From the cell containing the given text, extract its center point as [X, Y] coordinate. 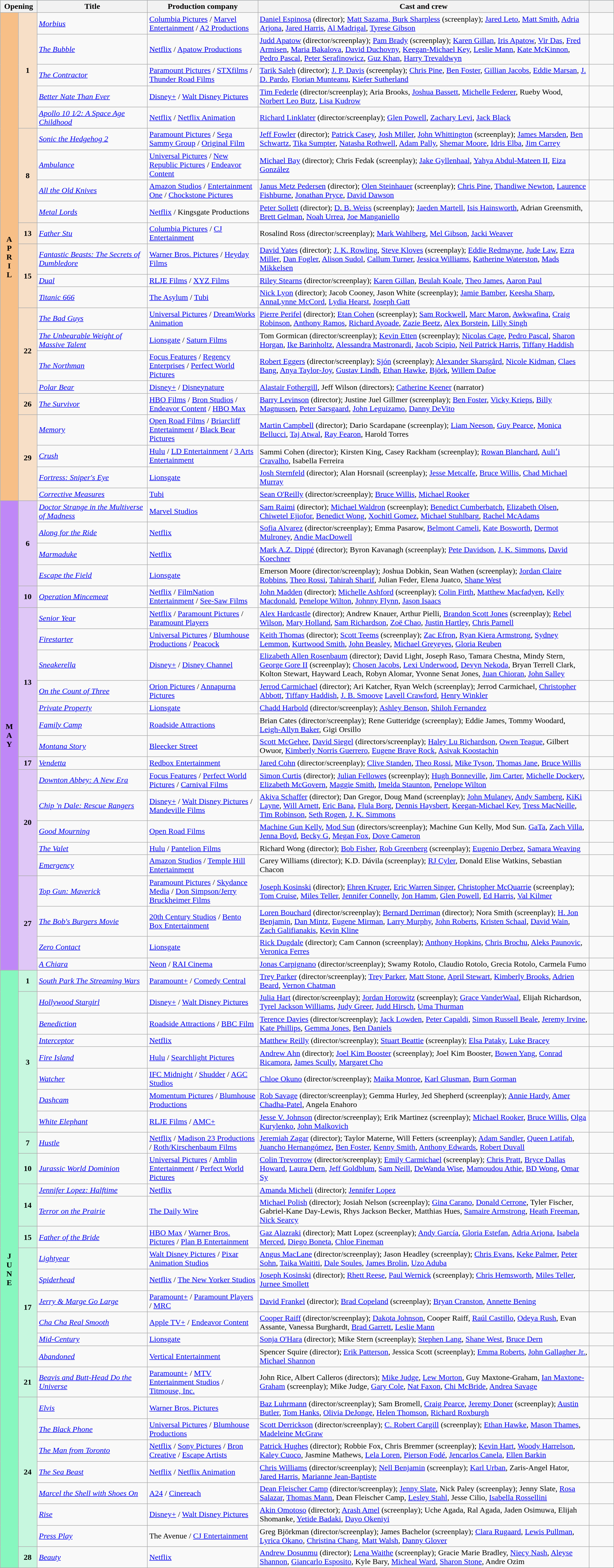
Riley Stearns (director/screenplay); Karen Gillan, Beulah Koale, Theo James, Aaron Paul [423, 281]
Production company [203, 7]
On the Count of Three [92, 691]
The Valet [92, 848]
Vertical Entertainment [203, 1356]
Hollywood Stargirl [92, 1002]
Tim Federle (director/screenplay); Aria Brooks, Joshua Bassett, Michelle Federer, Rueby Wood, Norbert Leo Butz, Lisa Kudrow [423, 96]
The Bubble [92, 49]
Cha Cha Real Smooth [92, 1322]
The Black Phone [92, 1429]
Marcel the Shell with Shoes On [92, 1494]
Polar Bear [92, 387]
Downton Abbey: A New Era [92, 780]
Andrew Ahn (director); Joel Kim Booster (screenplay); Joel Kim Booster, Bowen Yang, Conrad Ricamora, James Scully, Margaret Cho [423, 1057]
Father of the Bride [92, 1237]
Rise [92, 1515]
Beavis and Butt-Head Do the Universe [92, 1382]
Martin Campbell (director); Dario Scardapane (screenplay); Liam Neeson, Guy Pearce, Monica Bellucci, Taj Atwal, Ray Fearon, Harold Torres [423, 430]
Open Road Films / Briarcliff Entertainment / Black Bear Pictures [203, 430]
The Sea Beast [92, 1472]
Marvel Studios [203, 511]
Gaz Alazraki (director); Matt Lopez (screenplay); Andy García, Gloria Estefan, Adria Arjona, Isabela Merced, Diego Boneta, Chloe Fineman [423, 1237]
Spencer Squire (director); Erik Patterson, Jessica Scott (screenplay); Emma Roberts, John Gallagher Jr., Michael Shannon [423, 1356]
Netflix / FilmNation Entertainment / See-Saw Films [203, 596]
Family Camp [92, 724]
The Unbearable Weight of Massive Talent [92, 340]
The Contractor [92, 75]
Mid-Century [92, 1339]
28 [28, 1557]
Better Nate Than Ever [92, 96]
Scott Derrickson (director/screenplay); C. Robert Cargill (screenplay); Ethan Hawke, Mason Thames, Madeleine McGraw [423, 1429]
Netflix / Paramount Pictures / Paramount Players [203, 618]
26 [28, 404]
The Daily Wire [203, 1211]
Sneakerella [92, 665]
Top Gun: Maverick [92, 891]
Walt Disney Pictures / Pixar Animation Studios [203, 1259]
Netflix / Kingsgate Productions [203, 212]
Netflix / Apatow Productions [203, 49]
Sofia Alvarez (director/screenplay); Emma Pasarow, Belmont Cameli, Kate Bosworth, Dermot Mulroney, Andie MacDowell [423, 533]
Ambulance [92, 165]
Hulu / Searchlight Pictures [203, 1057]
Terence Davies (director/screenplay); Jack Lowden, Peter Capaldi, Simon Russell Beale, Jeremy Irvine, Kate Phillips, Gemma Jones, Ben Daniels [423, 1024]
Jonas Carpignano (director/screenplay); Swamy Rotolo, Claudio Rotolo, Grecia Rotolo, Carmela Fumo [423, 964]
Disney+ / Disneynature [203, 387]
Disney+ / Walt Disney Pictures / Mandeville Films [203, 806]
Warner Bros. Pictures [203, 1408]
Memory [92, 430]
Redbox Entertainment [203, 763]
Fire Island [92, 1057]
Josh Sternfeld (director); Alan Horsnail (screenplay); Jesse Metcalfe, Bruce Willis, Chad Michael Murray [423, 478]
3 [28, 1062]
The Avenue / CJ Entertainment [203, 1536]
Jerry & Marge Go Large [92, 1301]
Paramount Pictures / STXfilms / Thunder Road Films [203, 75]
29 [28, 458]
Carey Williams (director); K.D. Dávila (screenplay); RJ Cyler, Donald Elise Watkins, Sebastian Chacon [423, 866]
Lionsgate / Saturn Films [203, 340]
6 [28, 543]
Emergency [92, 866]
Rick Dugdale (director); Cam Cannon (screenplay); Anthony Hopkins, Chris Brochu, Aleks Paunovic, Veronica Ferres [423, 947]
Crush [92, 456]
Fortress: Sniper's Eye [92, 478]
Open Road Films [203, 831]
Daniel Espinosa (director); Matt Sazama, Burk Sharpless (screenplay); Jared Leto, Matt Smith, Adria Arjona, Jared Harris, Al Madrigal, Tyrese Gibson [423, 24]
Alastair Fothergill, Jeff Wilson (directors); Catherine Keener (narrator) [423, 387]
Press Play [92, 1536]
Jurassic World Dominion [92, 1169]
Apollo 10 1⁄2: A Space Age Childhood [92, 117]
Good Mourning [92, 831]
A24 / Cinereach [203, 1494]
Father Stu [92, 233]
David Frankel (director); Brad Copeland (screenplay); Bryan Cranston, Annette Bening [423, 1301]
Paramount Pictures / Skydance Media / Don Simpson/Jerry Bruckheimer Films [203, 891]
Cast and crew [423, 7]
Doctor Strange in the Multiverse of Madness [92, 511]
27 [28, 923]
Senior Year [92, 618]
Chadd Harbold (director/screenplay); Ashley Benson, Shiloh Fernandez [423, 708]
Momentum Pictures / Blumhouse Productions [203, 1100]
Roadside Attractions [203, 724]
Nick Lyon (director); Jacob Cooney, Jason White (screenplay); Jamie Bamber, Keesha Sharp, AnnaLynne McCord, Lydia Hearst, Joseph Gatt [423, 297]
Spiderhead [92, 1280]
8 [28, 175]
14 [28, 1205]
Universal Pictures / New Republic Pictures / Endeavor Content [203, 165]
Bleecker Street [203, 746]
Hustle [92, 1143]
Mark A.Z. Dippé (director); Byron Kavanagh (screenplay); Pete Davidson, J. K. Simmons, David Koechner [423, 554]
RLJE Films / XYZ Films [203, 281]
Firestarter [92, 639]
Joseph Kosinski (director); Rhett Reese, Paul Wernick (screenplay); Chris Hemsworth, Miles Teller, Jurnee Smollett [423, 1280]
Warner Bros. Pictures / Heyday Films [203, 259]
A Chiara [92, 964]
Netflix / Sony Pictures / Bron Creative / Escape Artists [203, 1450]
Focus Features / Perfect World Pictures / Carnival Films [203, 780]
Disney+ / Disney Channel [203, 665]
Abandoned [92, 1356]
Jared Cohn (director/screenplay); Clive Standen, Theo Rossi, Mike Tyson, Thomas Jane, Bruce Willis [423, 763]
APRIL [9, 257]
Hulu / Pantelion Films [203, 848]
Paramount+ / MTV Entertainment Studios / Titmouse, Inc. [203, 1382]
Elvis [92, 1408]
The Survivor [92, 404]
Fantastic Beasts: The Secrets of Dumbledore [92, 259]
Columbia Pictures / CJ Entertainment [203, 233]
HBO Films / Bron Studios / Endeavor Content / HBO Max [203, 404]
Universal Pictures / DreamWorks Animation [203, 319]
Richard Linklater (director/screenplay); Glen Powell, Zachary Levi, Jack Black [423, 117]
Marmaduke [92, 554]
Janus Metz Pedersen (director); Olen Steinhauer (screenplay); Chris Pine, Thandiwe Newton, Laurence Fishburne, Jonathan Pryce, David Dawson [423, 190]
MAY [9, 736]
Netflix / The New Yorker Studios [203, 1280]
20th Century Studios / Bento Box Entertainment [203, 921]
Amazon Studios / Entertainment One / Chockstone Pictures [203, 190]
Neon / RAI Cinema [203, 964]
Amanda Micheli (director); Jennifer Lopez [423, 1190]
Paramount+ / Comedy Central [203, 981]
Jesse V. Johnson (director/screenplay); Erik Martinez (screenplay); Michael Rooker, Bruce Willis, Olga Kurylenko, John Malkovich [423, 1121]
7 [28, 1143]
Terror on the Prairie [92, 1211]
The Bob's Burgers Movie [92, 921]
Michael Bay (director); Chris Fedak (screenplay); Jake Gyllenhaal, Yahya Abdul-Mateen II, Eiza González [423, 165]
The Man from Toronto [92, 1450]
Corrective Measures [92, 494]
White Elephant [92, 1121]
Sonic the Hedgehog 2 [92, 139]
The Bad Guys [92, 319]
Beauty [92, 1557]
South Park The Streaming Wars [92, 981]
21 [28, 1382]
Sean O'Reilly (director/screenplay); Bruce Willis, Michael Rooker [423, 494]
Montana Story [92, 746]
Hulu / LD Entertainment / 3 Arts Entertainment [203, 456]
Tubi [203, 494]
Chip 'n Dale: Rescue Rangers [92, 806]
Jennifer Lopez: Halftime [92, 1190]
Focus Features / Regency Enterprises / Perfect World Pictures [203, 366]
Trey Parker (director/screenplay); Trey Parker, Matt Stone, April Stewart, Kimberly Brooks, Adrien Beard, Vernon Chatman [423, 981]
Sammi Cohen (director); Kirsten King, Casey Rackham (screenplay); Rowan Blanchard, Auliʻi Cravalho, Isabella Ferreira [423, 456]
Universal Pictures / Blumhouse Productions [203, 1429]
24 [28, 1472]
JUNE [9, 1269]
Dashcam [92, 1100]
Operation Mincemeat [92, 596]
Akin Omotoso (director); Arash Amel (screenplay); Uche Agada, Ral Agada, Jaden Osimuwa, Elijah Shomanke, Yetide Badaki, Dayo Okeniyi [423, 1515]
Apple TV+ / Endeavor Content [203, 1322]
Titanic 666 [92, 297]
Chloe Okuno (director/screenplay); Maika Monroe, Karl Glusman, Burn Gorman [423, 1079]
Columbia Pictures / Marvel Entertainment / A2 Productions [203, 24]
Dual [92, 281]
HBO Max / Warner Bros. Pictures / Plan B Entertainment [203, 1237]
Amazon Studios / Temple Hill Entertainment [203, 866]
Peter Sollett (director); D. B. Weiss (screenplay); Jaeden Martell, Isis Hainsworth, Adrian Greensmith, Brett Gelman, Noah Urrea, Joe Manganiello [423, 212]
20 [28, 822]
Private Property [92, 708]
IFC Midnight / Shudder / AGC Studios [203, 1079]
Machine Gun Kelly, Mod Sun (directors/screenplay); Machine Gun Kelly, Mod Sun. GaTa, Zach Villa, Jenna Boyd, Becky G, Megan Fox, Dove Cameron [423, 831]
All the Old Knives [92, 190]
Paramount+ / Paramount Players / MRC [203, 1301]
Escape the Field [92, 575]
Metal Lords [92, 212]
Vendetta [92, 763]
Netflix / Madison 23 Productions / Roth/Kirschenbaum Films [203, 1143]
Roadside Attractions / BBC Film [203, 1024]
Interceptor [92, 1040]
John Madden (director); Michelle Ashford (screenplay); Colin Firth, Matthew Macfadyen, Kelly Macdonald, Penelope Wilton, Johnny Flynn, Jason Isaacs [423, 596]
Rosalind Ross (director/screenplay); Mark Wahlberg, Mel Gibson, Jacki Weaver [423, 233]
The Asylum / Tubi [203, 297]
Universal Pictures / Blumhouse Productions / Peacock [203, 639]
Sonja O'Hara (director); Mike Stern (screenplay); Stephen Lang, Shane West, Bruce Dern [423, 1339]
Benediction [92, 1024]
Opening [19, 7]
Universal Pictures / Amblin Entertainment / Perfect World Pictures [203, 1169]
22 [28, 351]
Morbius [92, 24]
Chris Williams (director/screenplay); Nell Benjamin (screenplay); Karl Urban, Zaris-Angel Hator, Jared Harris, Marianne Jean-Baptiste [423, 1472]
The Northman [92, 366]
Lightyear [92, 1259]
Title [92, 7]
RLJE Films / AMC+ [203, 1121]
Along for the Ride [92, 533]
Orion Pictures / Annapurna Pictures [203, 691]
Zero Contact [92, 947]
Richard Wong (director); Bob Fisher, Rob Greenberg (screenplay); Eugenio Derbez, Samara Weaving [423, 848]
Matthew Reilly (director/screenplay); Stuart Beattie (screenplay); Elsa Pataky, Luke Bracey [423, 1040]
Paramount Pictures / Sega Sammy Group / Original Film [203, 139]
Watcher [92, 1079]
Brian Cates (director/screenplay); Rene Gutteridge (screenplay); Eddie James, Tommy Woodard, Leigh-Allyn Baker, Gigi Orsillo [423, 724]
Rob Savage (director/screenplay); Gemma Hurley, Jed Shepherd (screenplay); Annie Hardy, Amer Chadha-Patel, Angela Enahoro [423, 1100]
